Locate the cell with the specified text and output its (X, Y) center coordinate. 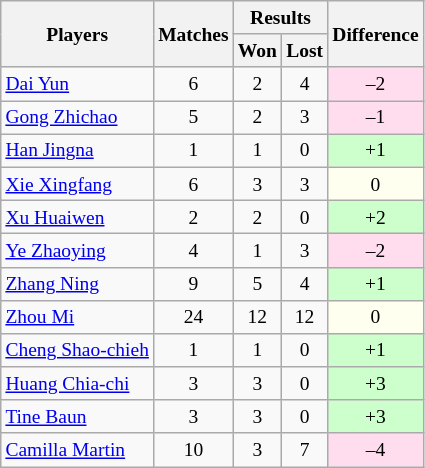
10 (194, 450)
24 (194, 316)
Won (257, 50)
7 (305, 450)
Cheng Shao-chieh (78, 350)
Gong Zhichao (78, 118)
9 (194, 284)
Difference (376, 34)
Players (78, 34)
Matches (194, 34)
Camilla Martin (78, 450)
–1 (376, 118)
Zhang Ning (78, 284)
–4 (376, 450)
Han Jingna (78, 150)
Ye Zhaoying (78, 250)
Xu Huaiwen (78, 216)
+2 (376, 216)
Huang Chia-chi (78, 384)
Tine Baun (78, 416)
Lost (305, 50)
Dai Yun (78, 84)
Results (280, 18)
Xie Xingfang (78, 184)
Zhou Mi (78, 316)
